Find where the given text appears and provide that cell's center as [x, y] coordinate. 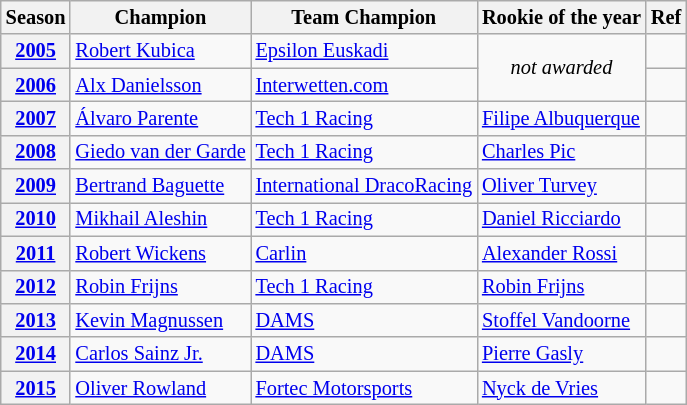
Ref [666, 17]
Bertrand Baguette [160, 186]
Álvaro Parente [160, 118]
2014 [36, 354]
Oliver Rowland [160, 388]
Alx Danielsson [160, 85]
Charles Pic [562, 152]
Nyck de Vries [562, 388]
2008 [36, 152]
Fortec Motorsports [364, 388]
2013 [36, 320]
Robert Kubica [160, 51]
2010 [36, 219]
Daniel Ricciardo [562, 219]
Rookie of the year [562, 17]
2012 [36, 287]
Robert Wickens [160, 253]
Season [36, 17]
2006 [36, 85]
2015 [36, 388]
Pierre Gasly [562, 354]
Epsilon Euskadi [364, 51]
Interwetten.com [364, 85]
not awarded [562, 68]
Giedo van der Garde [160, 152]
Stoffel Vandoorne [562, 320]
Mikhail Aleshin [160, 219]
Kevin Magnussen [160, 320]
Champion [160, 17]
Team Champion [364, 17]
2007 [36, 118]
2011 [36, 253]
Carlos Sainz Jr. [160, 354]
2005 [36, 51]
International DracoRacing [364, 186]
Oliver Turvey [562, 186]
Alexander Rossi [562, 253]
2009 [36, 186]
Filipe Albuquerque [562, 118]
Carlin [364, 253]
